Determine the (x, y) coordinate at the center of the cell enclosing the given text.  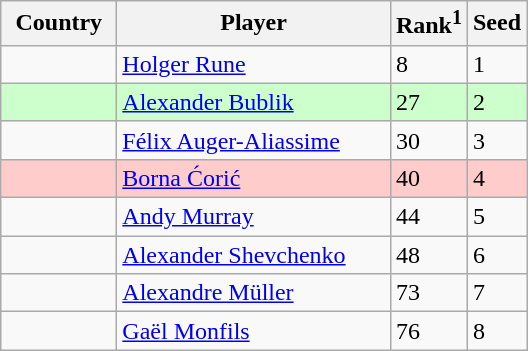
Andy Murray (254, 217)
48 (428, 255)
Alexandre Müller (254, 293)
Seed (496, 24)
27 (428, 102)
Rank1 (428, 24)
44 (428, 217)
Alexander Shevchenko (254, 255)
4 (496, 178)
Player (254, 24)
30 (428, 140)
7 (496, 293)
73 (428, 293)
Country (59, 24)
3 (496, 140)
2 (496, 102)
Félix Auger-Aliassime (254, 140)
76 (428, 331)
Borna Ćorić (254, 178)
6 (496, 255)
40 (428, 178)
5 (496, 217)
1 (496, 64)
Alexander Bublik (254, 102)
Holger Rune (254, 64)
Gaël Monfils (254, 331)
